For the text-containing cell, return its midpoint in [X, Y] coordinate format. 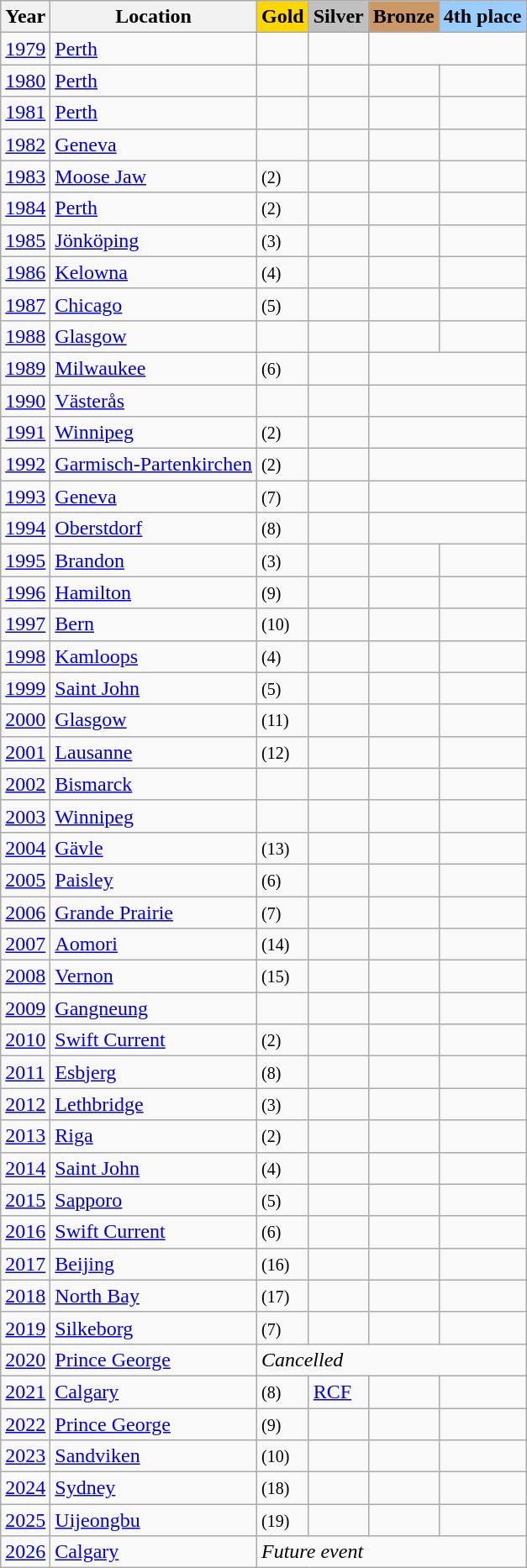
2009 [25, 1008]
Sandviken [154, 1456]
1986 [25, 272]
2021 [25, 1392]
Year [25, 17]
2016 [25, 1232]
1982 [25, 145]
Oberstdorf [154, 529]
2011 [25, 1072]
(19) [282, 1520]
1984 [25, 208]
Silver [338, 17]
1993 [25, 497]
Garmisch-Partenkirchen [154, 465]
2019 [25, 1328]
Riga [154, 1136]
2001 [25, 752]
Aomori [154, 944]
Paisley [154, 880]
Milwaukee [154, 368]
2013 [25, 1136]
Lausanne [154, 752]
2004 [25, 848]
Beijing [154, 1264]
Sapporo [154, 1200]
2026 [25, 1552]
North Bay [154, 1296]
2006 [25, 912]
Bronze [403, 17]
2025 [25, 1520]
2014 [25, 1168]
1980 [25, 81]
Bismarck [154, 784]
Gold [282, 17]
Kamloops [154, 656]
2012 [25, 1104]
Gangneung [154, 1008]
2020 [25, 1360]
1981 [25, 113]
1989 [25, 368]
2018 [25, 1296]
2008 [25, 976]
1983 [25, 176]
2000 [25, 720]
(13) [282, 848]
2005 [25, 880]
Hamilton [154, 592]
2023 [25, 1456]
Chicago [154, 304]
1985 [25, 240]
1999 [25, 688]
1990 [25, 401]
2002 [25, 784]
2017 [25, 1264]
(12) [282, 752]
(16) [282, 1264]
1991 [25, 433]
(15) [282, 976]
2007 [25, 944]
Lethbridge [154, 1104]
Jönköping [154, 240]
1996 [25, 592]
2015 [25, 1200]
Vernon [154, 976]
Location [154, 17]
Silkeborg [154, 1328]
2024 [25, 1488]
1997 [25, 624]
1998 [25, 656]
Västerås [154, 401]
Kelowna [154, 272]
(17) [282, 1296]
4th place [482, 17]
Gävle [154, 848]
Uijeongbu [154, 1520]
1992 [25, 465]
(11) [282, 720]
2022 [25, 1424]
2010 [25, 1040]
1988 [25, 336]
Moose Jaw [154, 176]
2003 [25, 816]
(18) [282, 1488]
Brandon [154, 560]
Bern [154, 624]
1987 [25, 304]
Sydney [154, 1488]
RCF [338, 1392]
Future event [392, 1552]
1979 [25, 49]
Esbjerg [154, 1072]
1994 [25, 529]
Cancelled [392, 1360]
1995 [25, 560]
(14) [282, 944]
Grande Prairie [154, 912]
